Return [X, Y] of the center of cell containing provided text 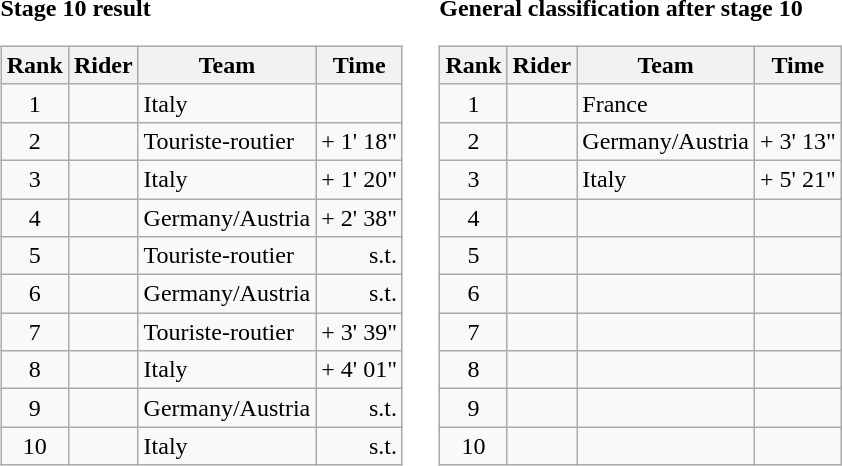
+ 2' 38" [360, 217]
+ 3' 13" [798, 141]
+ 1' 20" [360, 179]
+ 3' 39" [360, 332]
+ 4' 01" [360, 370]
France [666, 103]
+ 5' 21" [798, 179]
+ 1' 18" [360, 141]
